Return (X, Y) of the center of cell containing provided text 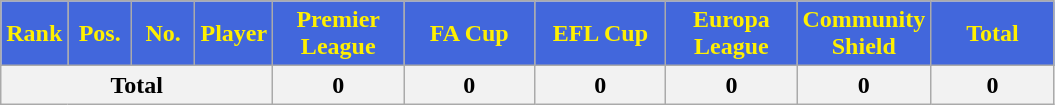
No. (163, 34)
Community Shield (864, 34)
FA Cup (470, 34)
Player (234, 34)
Rank (34, 34)
Premier League (338, 34)
Pos. (100, 34)
Europa League (732, 34)
EFL Cup (600, 34)
